Locate the cell with the specified text and output its [X, Y] center coordinate. 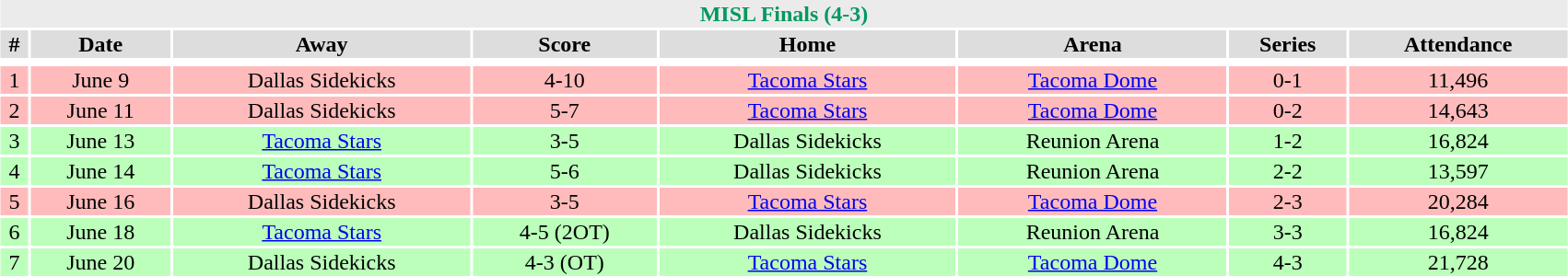
4-3 [1288, 262]
3 [15, 141]
June 11 [100, 110]
June 9 [100, 80]
Date [100, 44]
Attendance [1457, 44]
1-2 [1288, 141]
13,597 [1457, 171]
Home [807, 44]
Series [1288, 44]
0-2 [1288, 110]
20,284 [1457, 201]
2-2 [1288, 171]
4 [15, 171]
3-3 [1288, 232]
Away [322, 44]
MISL Finals (4-3) [784, 14]
11,496 [1457, 80]
4-5 (2OT) [564, 232]
2-3 [1288, 201]
7 [15, 262]
2 [15, 110]
Score [564, 44]
Arena [1093, 44]
21,728 [1457, 262]
June 13 [100, 141]
6 [15, 232]
5 [15, 201]
5-7 [564, 110]
June 14 [100, 171]
June 16 [100, 201]
June 18 [100, 232]
4-10 [564, 80]
14,643 [1457, 110]
4-3 (OT) [564, 262]
5-6 [564, 171]
0-1 [1288, 80]
1 [15, 80]
# [15, 44]
June 20 [100, 262]
